Extract the [X, Y] coordinate from the center of the cell holding the provided text.  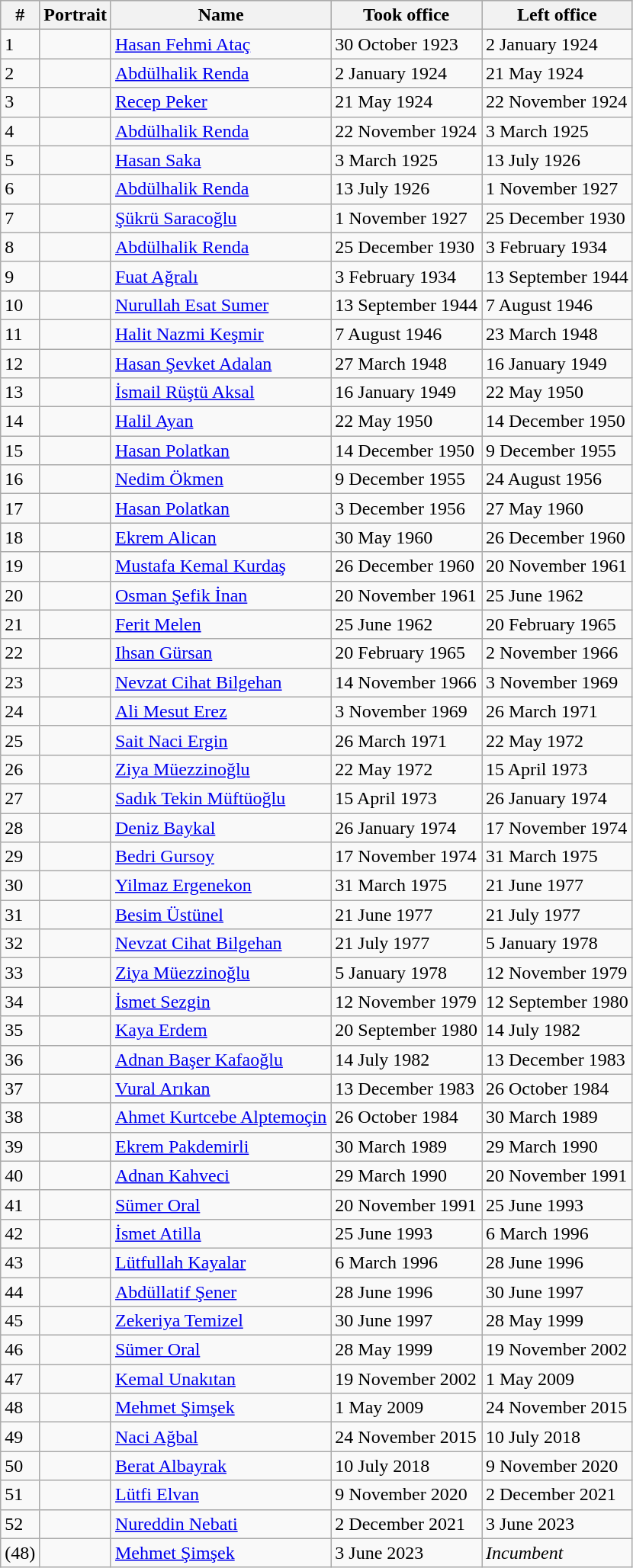
5 [20, 160]
Yilmaz Ergenekon [220, 886]
Naci Ağbal [220, 1437]
3 December 1956 [406, 508]
9 [20, 276]
Hasan Fehmi Ataç [220, 44]
22 [20, 653]
(48) [20, 1553]
20 [20, 595]
21 [20, 624]
Fuat Ağralı [220, 276]
31 [20, 915]
29 [20, 857]
18 [20, 537]
Hasan Saka [220, 160]
45 [20, 1321]
13 [20, 393]
# [20, 15]
24 [20, 711]
40 [20, 1175]
38 [20, 1117]
41 [20, 1204]
52 [20, 1524]
7 [20, 218]
19 [20, 566]
2 November 1966 [557, 653]
Halit Nazmi Keşmir [220, 334]
24 August 1956 [557, 479]
46 [20, 1350]
Hasan Şevket Adalan [220, 364]
2 [20, 73]
Lütfi Elvan [220, 1495]
50 [20, 1466]
İsmet Atilla [220, 1233]
8 [20, 247]
33 [20, 973]
Ihsan Gürsan [220, 653]
Adnan Başer Kafaoğlu [220, 1060]
34 [20, 1002]
Besim Üstünel [220, 915]
Incumbent [557, 1553]
Took office [406, 15]
27 [20, 798]
25 [20, 740]
32 [20, 944]
Lütfullah Kayalar [220, 1262]
Nureddin Nebati [220, 1524]
Şükrü Saracoğlu [220, 218]
Ekrem Alican [220, 537]
27 May 1960 [557, 508]
44 [20, 1292]
Kemal Unakıtan [220, 1379]
Ahmet Kurtcebe Alptemoçin [220, 1117]
Bedri Gursoy [220, 857]
Ferit Melen [220, 624]
3 [20, 102]
Osman Şefik İnan [220, 595]
Vural Arıkan [220, 1089]
Recep Peker [220, 102]
Ali Mesut Erez [220, 711]
Name [220, 15]
Nurullah Esat Sumer [220, 305]
11 [20, 334]
43 [20, 1262]
4 [20, 131]
Kaya Erdem [220, 1031]
Abdüllatif Şener [220, 1292]
14 [20, 422]
6 [20, 189]
17 [20, 508]
Deniz Baykal [220, 827]
27 March 1948 [406, 364]
39 [20, 1146]
51 [20, 1495]
Zekeriya Temizel [220, 1321]
37 [20, 1089]
Left office [557, 15]
42 [20, 1233]
30 [20, 886]
23 March 1948 [557, 334]
Portrait [76, 15]
15 [20, 451]
10 [20, 305]
Halil Ayan [220, 422]
Nedim Ökmen [220, 479]
30 May 1960 [406, 537]
12 September 1980 [557, 1002]
Sait Naci Ergin [220, 740]
İsmet Sezgin [220, 1002]
1 [20, 44]
İsmail Rüştü Aksal [220, 393]
Berat Albayrak [220, 1466]
23 [20, 682]
26 [20, 769]
Adnan Kahveci [220, 1175]
14 November 1966 [406, 682]
30 October 1923 [406, 44]
20 September 1980 [406, 1031]
Sadık Tekin Müftüoğlu [220, 798]
16 [20, 479]
28 [20, 827]
35 [20, 1031]
Mustafa Kemal Kurdaş [220, 566]
47 [20, 1379]
Ekrem Pakdemirli [220, 1146]
12 [20, 364]
48 [20, 1408]
36 [20, 1060]
49 [20, 1437]
